From the cell containing the given text, extract its center point as [x, y] coordinate. 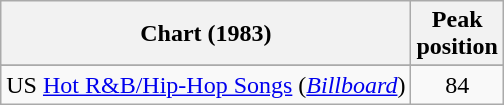
Peakposition [457, 34]
US Hot R&B/Hip-Hop Songs (Billboard) [206, 85]
84 [457, 85]
Chart (1983) [206, 34]
